For the text-containing cell, return its midpoint in (X, Y) coordinate format. 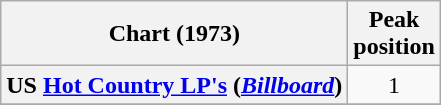
Chart (1973) (174, 34)
Peakposition (394, 34)
US Hot Country LP's (Billboard) (174, 85)
1 (394, 85)
